Search for the cell housing the specified text and yield its [X, Y] center coordinate. 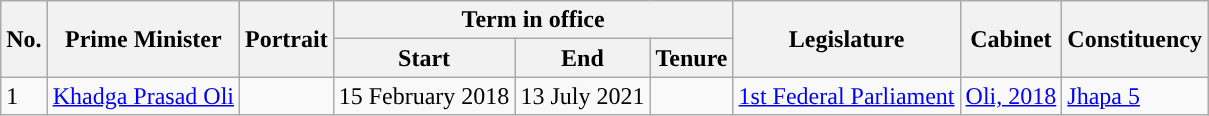
End [582, 58]
Tenure [692, 58]
Portrait [287, 39]
1st Federal Parliament [846, 96]
Khadga Prasad Oli [143, 96]
Legislature [846, 39]
Oli, 2018 [1011, 96]
Start [424, 58]
Jhapa 5 [1135, 96]
Term in office [533, 20]
1 [24, 96]
Constituency [1135, 39]
Cabinet [1011, 39]
Prime Minister [143, 39]
15 February 2018 [424, 96]
13 July 2021 [582, 96]
No. [24, 39]
